Detect which cell encompasses the target text, then output its (x, y) center coordinate. 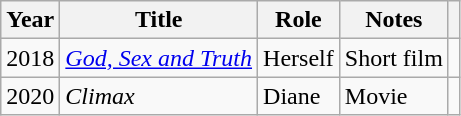
Short film (394, 58)
Title (159, 20)
2018 (30, 58)
Climax (159, 96)
God, Sex and Truth (159, 58)
Role (299, 20)
Year (30, 20)
Herself (299, 58)
Notes (394, 20)
Diane (299, 96)
2020 (30, 96)
Movie (394, 96)
